Identify which cell holds the provided text, then report its (X, Y) central coordinate. 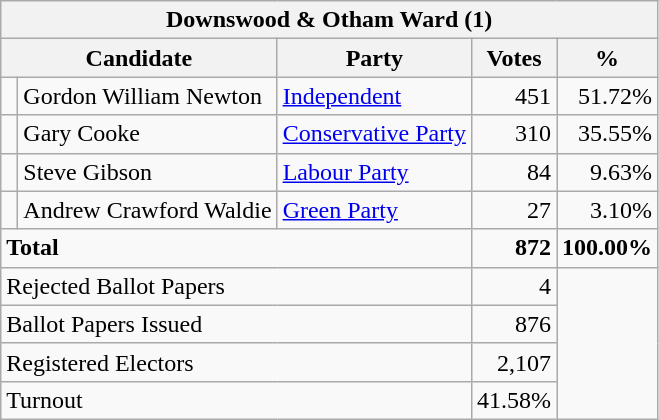
Gordon William Newton (148, 96)
Ballot Papers Issued (236, 324)
Andrew Crawford Waldie (148, 210)
Downswood & Otham Ward (1) (330, 20)
Party (374, 58)
Conservative Party (374, 134)
2,107 (514, 362)
9.63% (608, 172)
Votes (514, 58)
Rejected Ballot Papers (236, 286)
876 (514, 324)
451 (514, 96)
Gary Cooke (148, 134)
3.10% (608, 210)
4 (514, 286)
100.00% (608, 248)
% (608, 58)
Labour Party (374, 172)
872 (514, 248)
Registered Electors (236, 362)
51.72% (608, 96)
Turnout (236, 400)
Steve Gibson (148, 172)
Candidate (139, 58)
35.55% (608, 134)
Green Party (374, 210)
84 (514, 172)
41.58% (514, 400)
27 (514, 210)
310 (514, 134)
Total (236, 248)
Independent (374, 96)
